Scan for the cell matching the given text and deliver its [X, Y] coordinate at center. 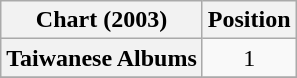
Taiwanese Albums [102, 58]
1 [249, 58]
Position [249, 20]
Chart (2003) [102, 20]
